Identify which cell holds the provided text, then report its (x, y) central coordinate. 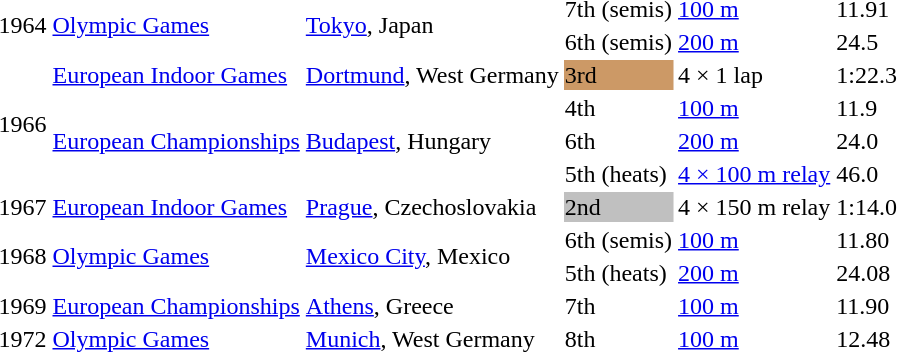
Mexico City, Mexico (432, 256)
6th (618, 141)
Olympic Games (176, 256)
3rd (618, 75)
Dortmund, West Germany (432, 75)
4 × 150 m relay (754, 207)
7th (618, 306)
4th (618, 108)
Budapest, Hungary (432, 141)
4 × 100 m relay (754, 174)
Prague, Czechoslovakia (432, 207)
2nd (618, 207)
Athens, Greece (432, 306)
4 × 1 lap (754, 75)
